Capture the cell that displays the provided text and extract its (x, y) central coordinate. 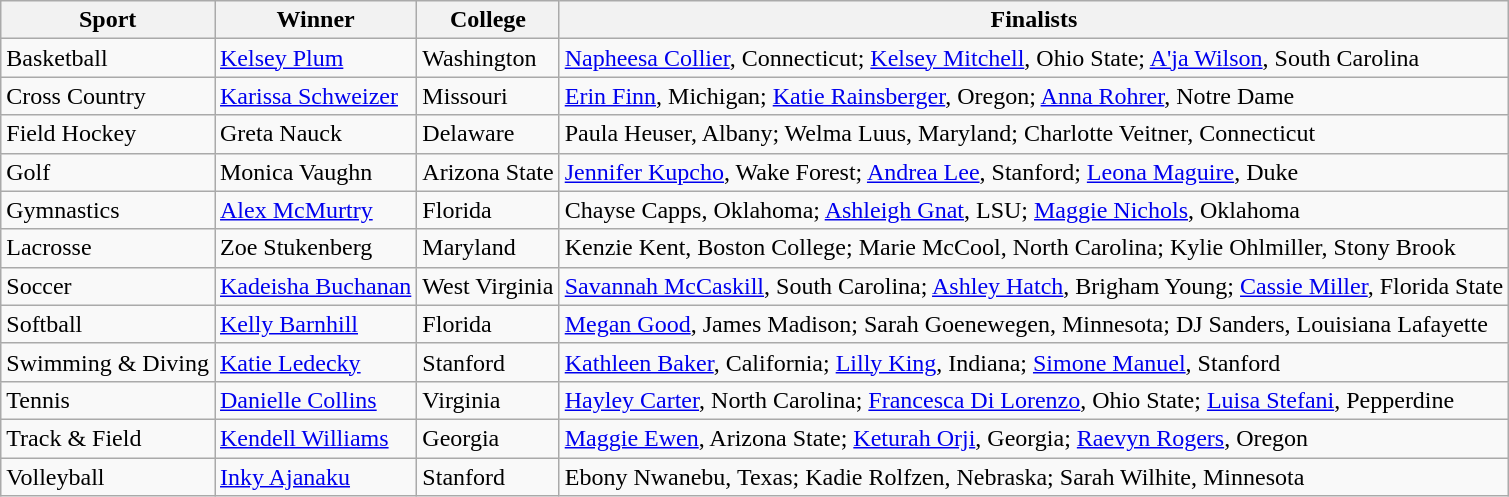
Ebony Nwanebu, Texas; Kadie Rolfzen, Nebraska; Sarah Wilhite, Minnesota (1034, 477)
Missouri (488, 96)
Delaware (488, 134)
Greta Nauck (315, 134)
Maggie Ewen, Arizona State; Keturah Orji, Georgia; Raevyn Rogers, Oregon (1034, 438)
Napheesa Collier, Connecticut; Kelsey Mitchell, Ohio State; A'ja Wilson, South Carolina (1034, 58)
Virginia (488, 400)
Sport (108, 20)
Kenzie Kent, Boston College; Marie McCool, North Carolina; Kylie Ohlmiller, Stony Brook (1034, 248)
Chayse Capps, Oklahoma; Ashleigh Gnat, LSU; Maggie Nichols, Oklahoma (1034, 210)
Kelsey Plum (315, 58)
Savannah McCaskill, South Carolina; Ashley Hatch, Brigham Young; Cassie Miller, Florida State (1034, 286)
Cross Country (108, 96)
Kadeisha Buchanan (315, 286)
West Virginia (488, 286)
Kathleen Baker, California; Lilly King, Indiana; Simone Manuel, Stanford (1034, 362)
Jennifer Kupcho, Wake Forest; Andrea Lee, Stanford; Leona Maguire, Duke (1034, 172)
Karissa Schweizer (315, 96)
Kelly Barnhill (315, 324)
Georgia (488, 438)
Inky Ajanaku (315, 477)
Volleyball (108, 477)
Paula Heuser, Albany; Welma Luus, Maryland; Charlotte Veitner, Connecticut (1034, 134)
Maryland (488, 248)
Danielle Collins (315, 400)
Megan Good, James Madison; Sarah Goenewegen, Minnesota; DJ Sanders, Louisiana Lafayette (1034, 324)
Field Hockey (108, 134)
Winner (315, 20)
Softball (108, 324)
Track & Field (108, 438)
Finalists (1034, 20)
Soccer (108, 286)
Washington (488, 58)
Arizona State (488, 172)
Hayley Carter, North Carolina; Francesca Di Lorenzo, Ohio State; Luisa Stefani, Pepperdine (1034, 400)
College (488, 20)
Golf (108, 172)
Basketball (108, 58)
Alex McMurtry (315, 210)
Erin Finn, Michigan; Katie Rainsberger, Oregon; Anna Rohrer, Notre Dame (1034, 96)
Zoe Stukenberg (315, 248)
Lacrosse (108, 248)
Tennis (108, 400)
Swimming & Diving (108, 362)
Katie Ledecky (315, 362)
Kendell Williams (315, 438)
Gymnastics (108, 210)
Monica Vaughn (315, 172)
